Pinpoint the cell where the given text exists, returning its (x, y) midpoint coordinate. 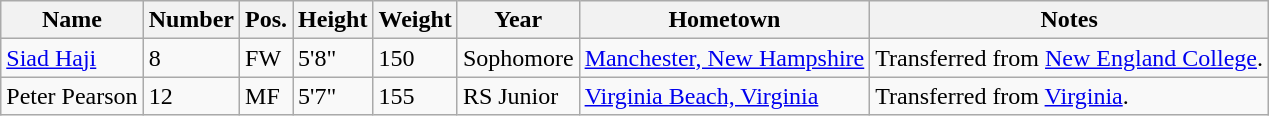
MF (266, 96)
Sophomore (518, 58)
FW (266, 58)
Hometown (724, 20)
Notes (1070, 20)
Manchester, New Hampshire (724, 58)
Weight (415, 20)
8 (191, 58)
RS Junior (518, 96)
Name (72, 20)
Siad Haji (72, 58)
12 (191, 96)
Virginia Beach, Virginia (724, 96)
Transferred from New England College. (1070, 58)
Transferred from Virginia. (1070, 96)
Year (518, 20)
150 (415, 58)
5'8" (333, 58)
Peter Pearson (72, 96)
155 (415, 96)
Number (191, 20)
5'7" (333, 96)
Pos. (266, 20)
Height (333, 20)
